Detect which cell encompasses the target text, then output its (X, Y) center coordinate. 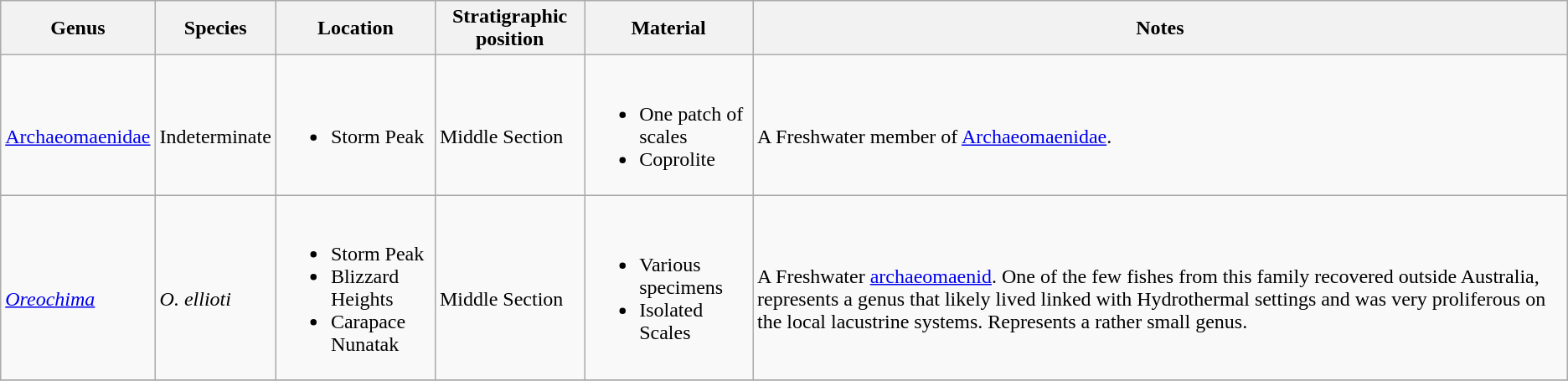
Material (668, 28)
One patch of scalesCoprolite (668, 126)
Oreochima (78, 288)
Various specimensIsolated Scales (668, 288)
Genus (78, 28)
O. ellioti (215, 288)
Stratigraphic position (509, 28)
Location (355, 28)
Indeterminate (215, 126)
Storm Peak (355, 126)
Archaeomaenidae (78, 126)
Notes (1159, 28)
Species (215, 28)
A Freshwater member of Archaeomaenidae. (1159, 126)
Storm PeakBlizzard HeightsCarapace Nunatak (355, 288)
